Find where the given text appears and provide that cell's center as (x, y) coordinate. 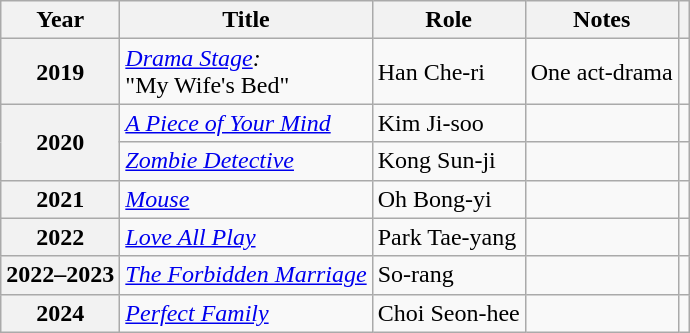
The Forbidden Marriage (246, 275)
Role (448, 20)
Oh Bong-yi (448, 199)
One act-drama (602, 72)
Park Tae-yang (448, 237)
Choi Seon-hee (448, 313)
2022 (60, 237)
A Piece of Your Mind (246, 123)
Notes (602, 20)
Title (246, 20)
Kong Sun-ji (448, 161)
2022–2023 (60, 275)
2024 (60, 313)
Han Che-ri (448, 72)
2021 (60, 199)
Zombie Detective (246, 161)
Perfect Family (246, 313)
Mouse (246, 199)
Love All Play (246, 237)
Year (60, 20)
Drama Stage:"My Wife's Bed" (246, 72)
2020 (60, 142)
2019 (60, 72)
Kim Ji-soo (448, 123)
So-rang (448, 275)
